Capture the cell that displays the provided text and extract its [x, y] central coordinate. 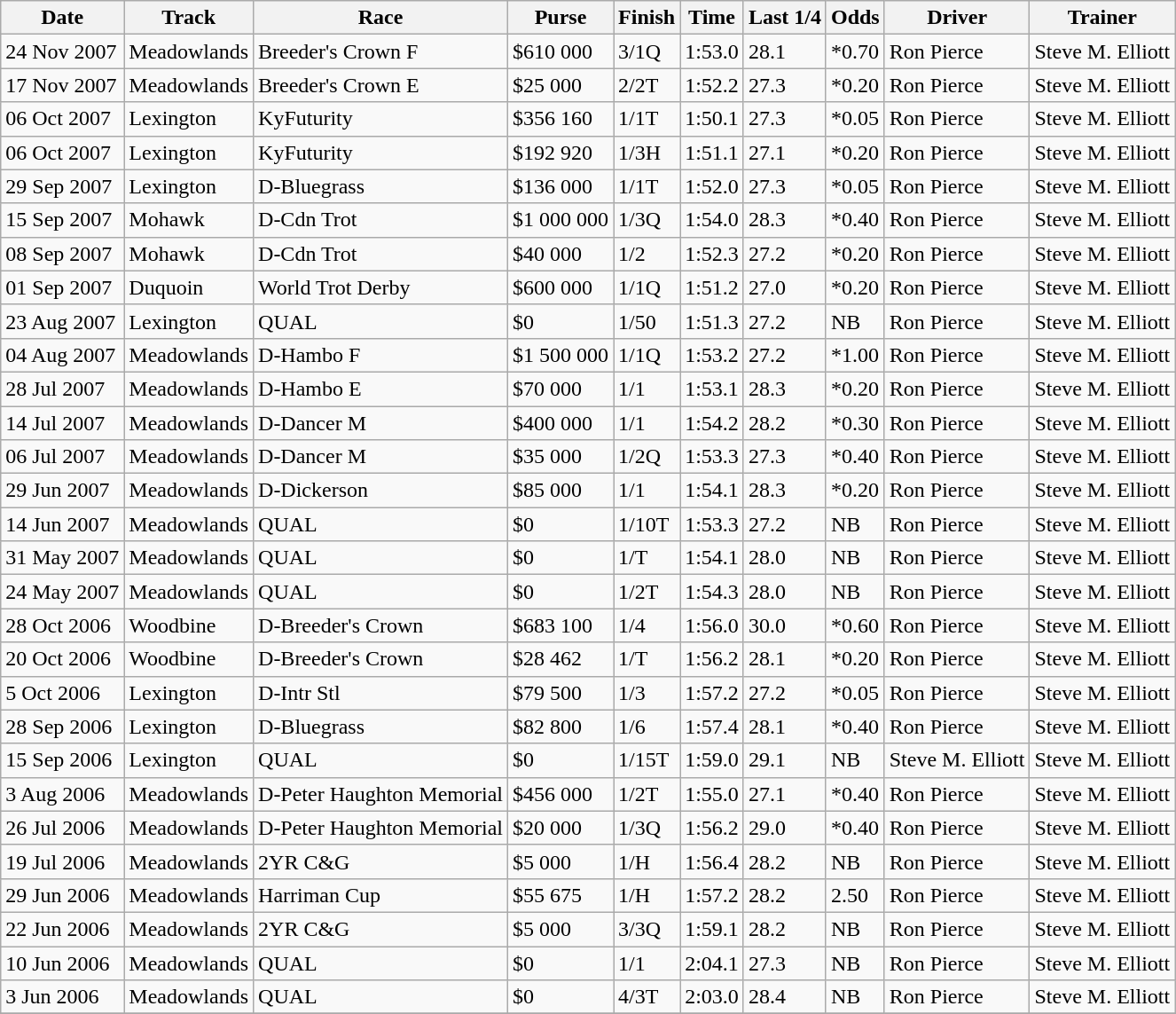
28 Oct 2006 [62, 625]
04 Aug 2007 [62, 355]
$1 500 000 [561, 355]
Duquoin [189, 287]
$85 000 [561, 491]
3/1Q [647, 51]
D-Hambo F [381, 355]
Driver [957, 18]
$70 000 [561, 389]
3 Aug 2006 [62, 794]
22 Jun 2006 [62, 929]
1:56.0 [712, 625]
29.0 [784, 828]
1:50.1 [712, 119]
1/10T [647, 524]
Race [381, 18]
1/2 [647, 254]
1/4 [647, 625]
1:59.1 [712, 929]
Date [62, 18]
1:55.0 [712, 794]
Harriman Cup [381, 895]
2:04.1 [712, 963]
Finish [647, 18]
01 Sep 2007 [62, 287]
2:03.0 [712, 997]
27.0 [784, 287]
17 Nov 2007 [62, 85]
1:57.4 [712, 727]
*0.30 [855, 423]
28 Sep 2006 [62, 727]
Breeder's Crown F [381, 51]
$28 462 [561, 659]
4/3T [647, 997]
1/15T [647, 760]
19 Jul 2006 [62, 861]
$683 100 [561, 625]
1:54.3 [712, 592]
23 Aug 2007 [62, 321]
1:53.0 [712, 51]
$136 000 [561, 186]
$20 000 [561, 828]
20 Oct 2006 [62, 659]
1:51.2 [712, 287]
1:54.0 [712, 220]
15 Sep 2007 [62, 220]
24 May 2007 [62, 592]
1:51.3 [712, 321]
$25 000 [561, 85]
*1.00 [855, 355]
1/3H [647, 153]
*0.70 [855, 51]
$400 000 [561, 423]
1:59.0 [712, 760]
06 Jul 2007 [62, 457]
1:54.2 [712, 423]
2.50 [855, 895]
1:53.2 [712, 355]
1/6 [647, 727]
Breeder's Crown E [381, 85]
$456 000 [561, 794]
$35 000 [561, 457]
15 Sep 2006 [62, 760]
$192 920 [561, 153]
$40 000 [561, 254]
14 Jul 2007 [62, 423]
2/2T [647, 85]
29 Jun 2006 [62, 895]
30.0 [784, 625]
14 Jun 2007 [62, 524]
D-Hambo E [381, 389]
World Trot Derby [381, 287]
Purse [561, 18]
24 Nov 2007 [62, 51]
1:52.3 [712, 254]
Last 1/4 [784, 18]
$1 000 000 [561, 220]
1:56.4 [712, 861]
31 May 2007 [62, 558]
D-Dickerson [381, 491]
1:53.1 [712, 389]
29 Sep 2007 [62, 186]
5 Oct 2006 [62, 693]
D-Intr Stl [381, 693]
26 Jul 2006 [62, 828]
28.4 [784, 997]
29 Jun 2007 [62, 491]
$55 675 [561, 895]
Time [712, 18]
$600 000 [561, 287]
3/3Q [647, 929]
1:52.0 [712, 186]
1/50 [647, 321]
1/3 [647, 693]
*0.60 [855, 625]
Odds [855, 18]
$79 500 [561, 693]
1:52.2 [712, 85]
1:51.1 [712, 153]
Trainer [1102, 18]
$82 800 [561, 727]
Track [189, 18]
28 Jul 2007 [62, 389]
29.1 [784, 760]
$356 160 [561, 119]
08 Sep 2007 [62, 254]
10 Jun 2006 [62, 963]
3 Jun 2006 [62, 997]
$610 000 [561, 51]
1/2Q [647, 457]
